Return [X, Y] of the center of cell containing provided text 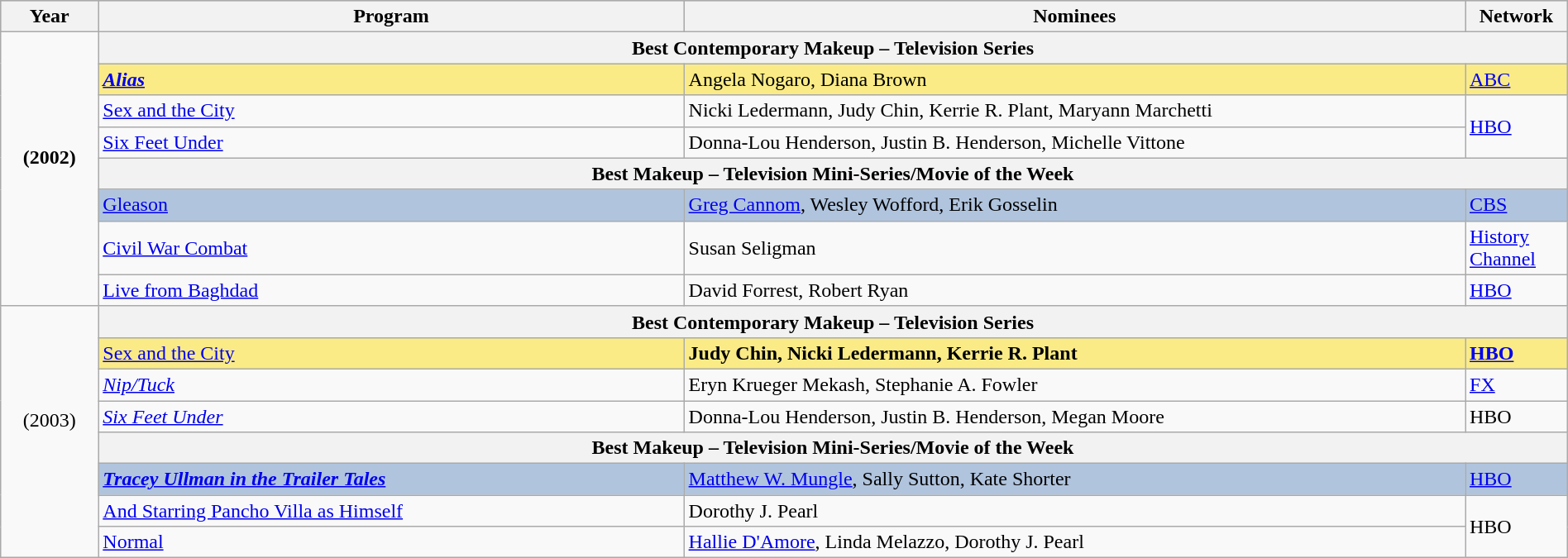
David Forrest, Robert Ryan [1074, 290]
Tracey Ullman in the Trailer Tales [391, 479]
Donna-Lou Henderson, Justin B. Henderson, Michelle Vittone [1074, 142]
(2002) [50, 169]
Normal [391, 542]
CBS [1517, 205]
Greg Cannom, Wesley Wofford, Erik Gosselin [1074, 205]
Nip/Tuck [391, 384]
Live from Baghdad [391, 290]
Alias [391, 79]
Eryn Krueger Mekash, Stephanie A. Fowler [1074, 384]
ABC [1517, 79]
FX [1517, 384]
And Starring Pancho Villa as Himself [391, 511]
Dorothy J. Pearl [1074, 511]
Gleason [391, 205]
(2003) [50, 432]
Program [391, 17]
Civil War Combat [391, 248]
Nicki Ledermann, Judy Chin, Kerrie R. Plant, Maryann Marchetti [1074, 111]
Matthew W. Mungle, Sally Sutton, Kate Shorter [1074, 479]
Donna-Lou Henderson, Justin B. Henderson, Megan Moore [1074, 416]
Hallie D'Amore, Linda Melazzo, Dorothy J. Pearl [1074, 542]
Year [50, 17]
Judy Chin, Nicki Ledermann, Kerrie R. Plant [1074, 353]
Network [1517, 17]
History Channel [1517, 248]
Susan Seligman [1074, 248]
Nominees [1074, 17]
Angela Nogaro, Diana Brown [1074, 79]
